Pinpoint the cell where the given text exists, returning its [X, Y] midpoint coordinate. 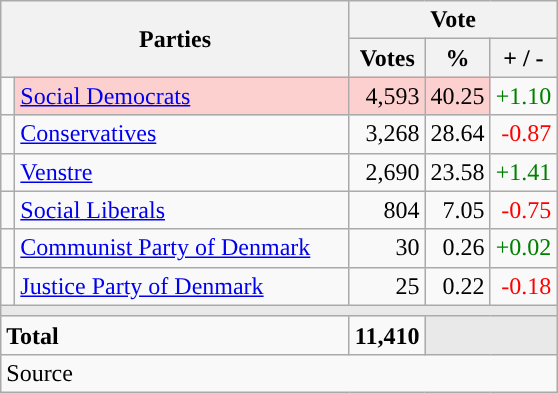
Communist Party of Denmark [182, 248]
% [458, 58]
Justice Party of Denmark [182, 286]
+ / - [524, 58]
2,690 [387, 172]
0.22 [458, 286]
+1.41 [524, 172]
Total [176, 335]
Votes [387, 58]
-0.75 [524, 210]
25 [387, 286]
+1.10 [524, 96]
Social Liberals [182, 210]
3,268 [387, 134]
Source [279, 373]
4,593 [387, 96]
Conservatives [182, 134]
30 [387, 248]
-0.87 [524, 134]
804 [387, 210]
-0.18 [524, 286]
7.05 [458, 210]
Parties [176, 39]
28.64 [458, 134]
+0.02 [524, 248]
23.58 [458, 172]
0.26 [458, 248]
Venstre [182, 172]
40.25 [458, 96]
Social Democrats [182, 96]
Vote [452, 20]
11,410 [387, 335]
